Scan for the cell matching the given text and deliver its (x, y) coordinate at center. 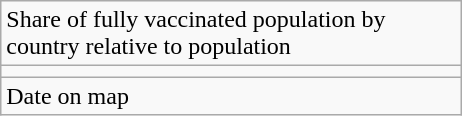
Date on map (232, 96)
Share of fully vaccinated population by country relative to population (232, 34)
